From the cell containing the given text, extract its center point as (X, Y) coordinate. 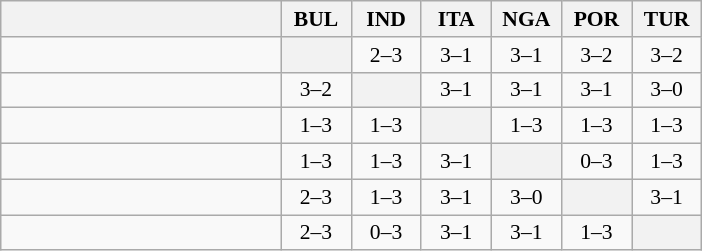
ITA (456, 19)
TUR (667, 19)
NGA (526, 19)
BUL (316, 19)
IND (386, 19)
POR (596, 19)
